Provide the [x, y] coordinate of the cell's center where the given text is located.  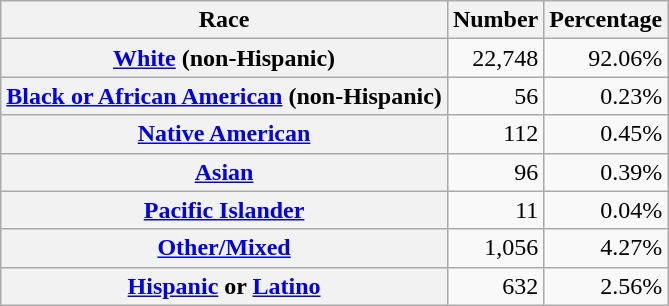
112 [495, 134]
632 [495, 286]
Black or African American (non-Hispanic) [224, 96]
0.23% [606, 96]
0.45% [606, 134]
Asian [224, 172]
Native American [224, 134]
Other/Mixed [224, 248]
0.04% [606, 210]
White (non-Hispanic) [224, 58]
Pacific Islander [224, 210]
4.27% [606, 248]
Percentage [606, 20]
2.56% [606, 286]
92.06% [606, 58]
1,056 [495, 248]
96 [495, 172]
Race [224, 20]
56 [495, 96]
Hispanic or Latino [224, 286]
22,748 [495, 58]
0.39% [606, 172]
Number [495, 20]
11 [495, 210]
